For the text-containing cell, return its midpoint in [X, Y] coordinate format. 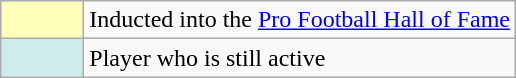
Player who is still active [300, 58]
Inducted into the Pro Football Hall of Fame [300, 20]
